Return (x, y) of the center of cell containing provided text 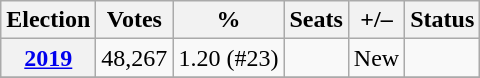
+/– (376, 20)
% (228, 20)
Election (48, 20)
2019 (48, 58)
Status (442, 20)
1.20 (#23) (228, 58)
New (376, 58)
48,267 (134, 58)
Seats (316, 20)
Votes (134, 20)
